Detect which cell encompasses the target text, then output its [x, y] center coordinate. 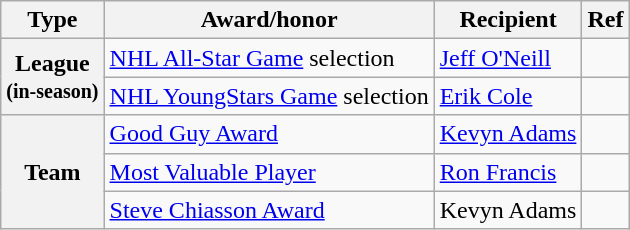
Team [52, 172]
Ref [606, 20]
Ron Francis [508, 172]
Steve Chiasson Award [269, 210]
NHL All-Star Game selection [269, 58]
NHL YoungStars Game selection [269, 96]
Most Valuable Player [269, 172]
Good Guy Award [269, 134]
Erik Cole [508, 96]
Type [52, 20]
Award/honor [269, 20]
Recipient [508, 20]
League(in-season) [52, 77]
Jeff O'Neill [508, 58]
